Determine the (x, y) coordinate at the center of the cell enclosing the given text.  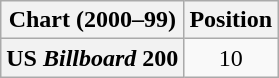
Chart (2000–99) (92, 20)
US Billboard 200 (92, 58)
Position (231, 20)
10 (231, 58)
